Determine the (X, Y) coordinate at the center of the cell enclosing the given text.  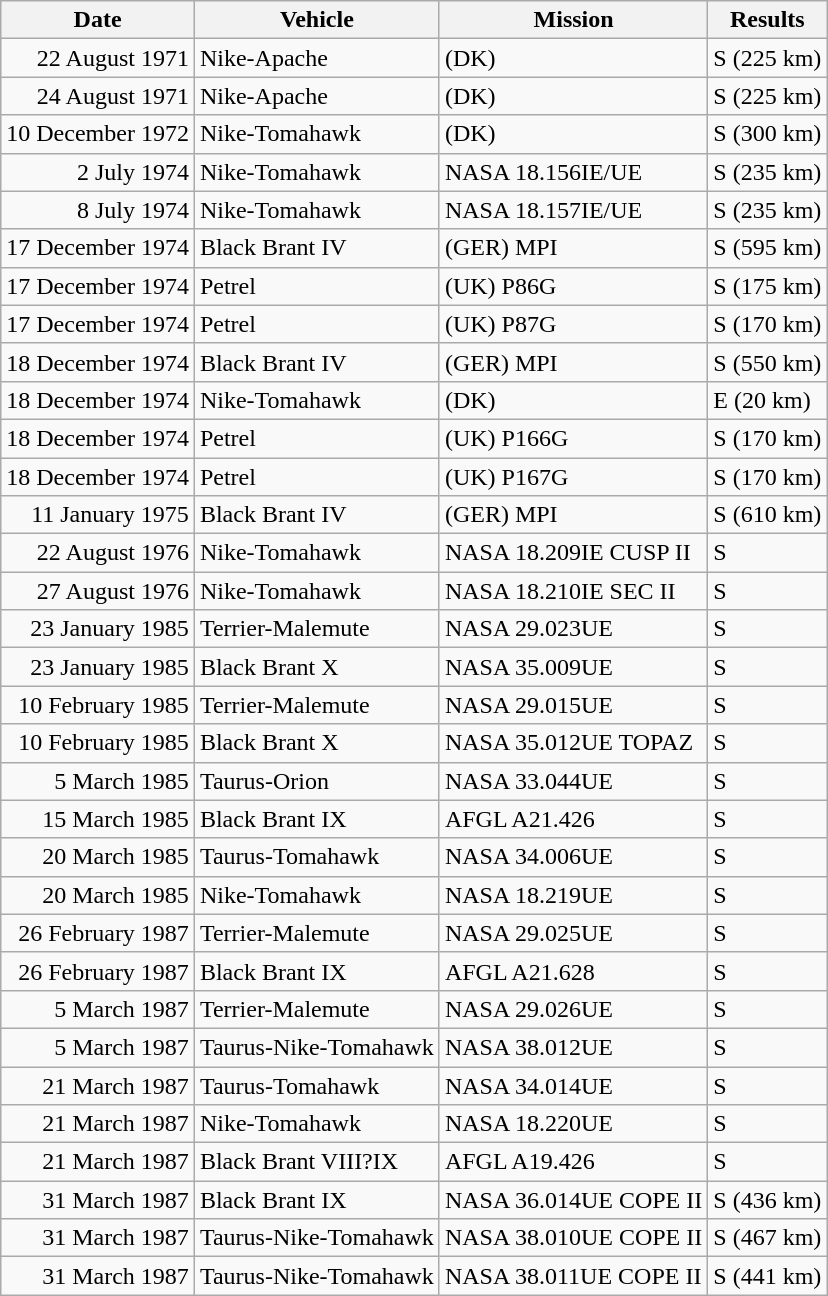
S (175 km) (768, 286)
27 August 1976 (98, 591)
S (300 km) (768, 134)
S (436 km) (768, 1200)
5 March 1985 (98, 781)
NASA 34.006UE (573, 857)
22 August 1971 (98, 58)
NASA 38.012UE (573, 1047)
8 July 1974 (98, 210)
NASA 18.157IE/UE (573, 210)
NASA 29.015UE (573, 705)
NASA 18.219UE (573, 895)
NASA 18.209IE CUSP II (573, 553)
AFGL A21.426 (573, 819)
S (595 km) (768, 248)
10 December 1972 (98, 134)
(UK) P87G (573, 324)
(UK) P167G (573, 477)
S (550 km) (768, 362)
(UK) P166G (573, 438)
NASA 18.220UE (573, 1124)
AFGL A21.628 (573, 971)
NASA 29.025UE (573, 933)
NASA 29.026UE (573, 1009)
E (20 km) (768, 400)
NASA 38.011UE COPE II (573, 1276)
2 July 1974 (98, 172)
15 March 1985 (98, 819)
Black Brant VIII?IX (316, 1162)
S (441 km) (768, 1276)
Date (98, 20)
22 August 1976 (98, 553)
(UK) P86G (573, 286)
S (610 km) (768, 515)
Taurus-Orion (316, 781)
11 January 1975 (98, 515)
S (467 km) (768, 1238)
AFGL A19.426 (573, 1162)
NASA 35.012UE TOPAZ (573, 743)
Results (768, 20)
NASA 18.210IE SEC II (573, 591)
Vehicle (316, 20)
NASA 18.156IE/UE (573, 172)
NASA 36.014UE COPE II (573, 1200)
NASA 29.023UE (573, 629)
Mission (573, 20)
NASA 35.009UE (573, 667)
NASA 38.010UE COPE II (573, 1238)
NASA 34.014UE (573, 1085)
24 August 1971 (98, 96)
NASA 33.044UE (573, 781)
